Extract the (X, Y) coordinate from the center of the cell holding the provided text.  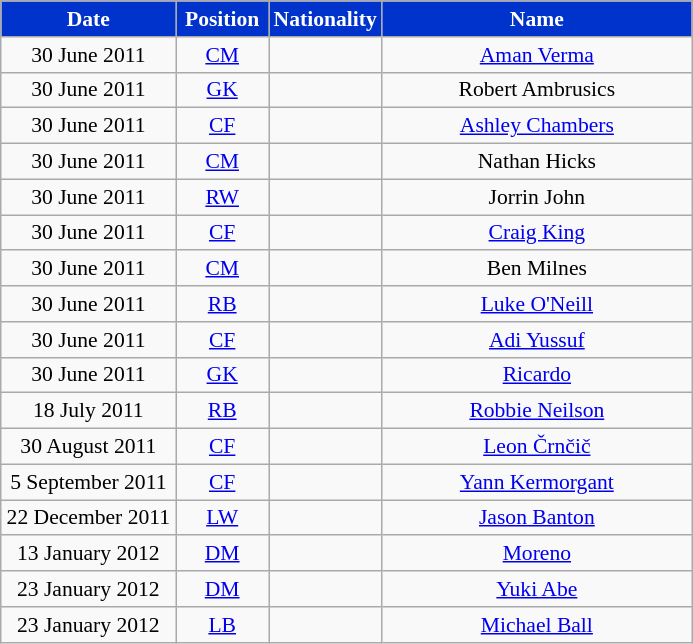
Nationality (324, 19)
5 September 2011 (88, 482)
Yuki Abe (537, 589)
Position (222, 19)
Date (88, 19)
Aman Verma (537, 55)
Adi Yussuf (537, 340)
RW (222, 197)
Name (537, 19)
LB (222, 625)
Yann Kermorgant (537, 482)
13 January 2012 (88, 554)
Leon Črnčič (537, 447)
22 December 2011 (88, 518)
Ashley Chambers (537, 126)
Robbie Neilson (537, 411)
Ricardo (537, 375)
Moreno (537, 554)
30 August 2011 (88, 447)
Ben Milnes (537, 269)
Nathan Hicks (537, 162)
Jorrin John (537, 197)
18 July 2011 (88, 411)
Jason Banton (537, 518)
LW (222, 518)
Luke O'Neill (537, 304)
Robert Ambrusics (537, 90)
Michael Ball (537, 625)
Craig King (537, 233)
